Extract the [x, y] coordinate from the center of the cell holding the provided text.  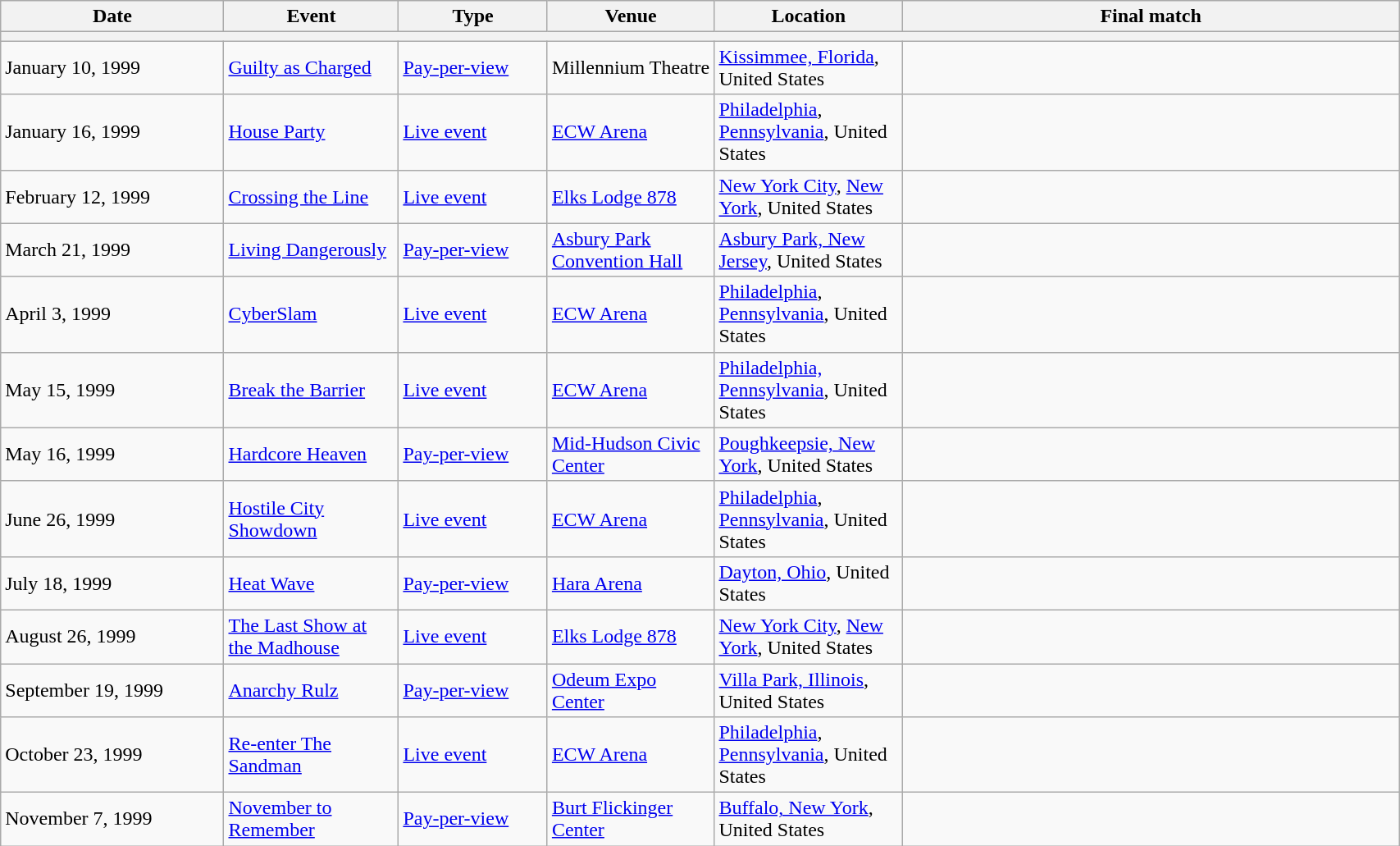
Anarchy Rulz [312, 689]
Villa Park, Illinois, United States [809, 689]
Buffalo, New York, United States [809, 819]
October 23, 1999 [112, 755]
Guilty as Charged [312, 67]
April 3, 1999 [112, 314]
The Last Show at the Madhouse [312, 637]
May 15, 1999 [112, 390]
August 26, 1999 [112, 637]
Heat Wave [312, 583]
Type [472, 16]
Date [112, 16]
November 7, 1999 [112, 819]
Poughkeepsie, New York, United States [809, 455]
September 19, 1999 [112, 689]
January 10, 1999 [112, 67]
Asbury Park, New Jersey, United States [809, 249]
Crossing the Line [312, 197]
March 21, 1999 [112, 249]
Location [809, 16]
February 12, 1999 [112, 197]
Odeum Expo Center [631, 689]
CyberSlam [312, 314]
June 26, 1999 [112, 519]
Final match [1151, 16]
Kissimmee, Florida, United States [809, 67]
House Party [312, 132]
Hara Arena [631, 583]
Event [312, 16]
Asbury Park Convention Hall [631, 249]
Hardcore Heaven [312, 455]
Venue [631, 16]
Break the Barrier [312, 390]
July 18, 1999 [112, 583]
Millennium Theatre [631, 67]
January 16, 1999 [112, 132]
Hostile City Showdown [312, 519]
Burt Flickinger Center [631, 819]
Mid-Hudson Civic Center [631, 455]
Re-enter The Sandman [312, 755]
Dayton, Ohio, United States [809, 583]
Living Dangerously [312, 249]
November to Remember [312, 819]
May 16, 1999 [112, 455]
